Scan for the cell matching the given text and deliver its (x, y) coordinate at center. 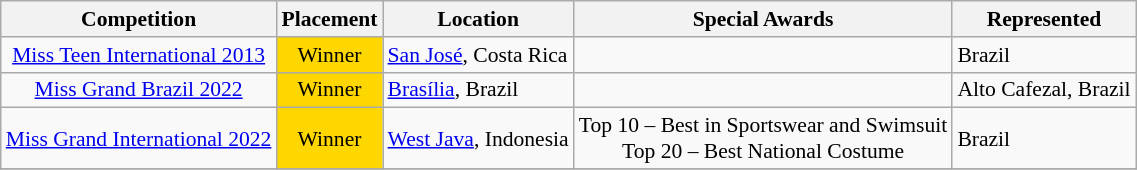
Miss Grand International 2022 (139, 138)
Location (478, 19)
San José, Costa Rica (478, 55)
Special Awards (764, 19)
Placement (329, 19)
Brasília, Brazil (478, 90)
Top 10 – Best in Sportswear and SwimsuitTop 20 – Best National Costume (764, 138)
Represented (1044, 19)
Miss Grand Brazil 2022 (139, 90)
Competition (139, 19)
West Java, Indonesia (478, 138)
Alto Cafezal, Brazil (1044, 90)
Miss Teen International 2013 (139, 55)
